Provide the [X, Y] coordinate of the cell's center where the given text is located.  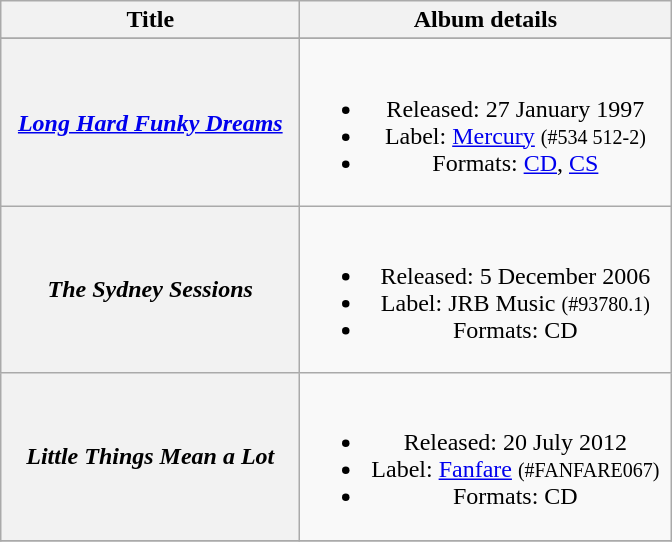
Released: 5 December 2006Label: JRB Music (#93780.1)Formats: CD [486, 290]
The Sydney Sessions [150, 290]
Title [150, 20]
Little Things Mean a Lot [150, 456]
Released: 20 July 2012Label: Fanfare (#FANFARE067)Formats: CD [486, 456]
Released: 27 January 1997Label: Mercury (#534 512-2)Formats: CD, CS [486, 122]
Album details [486, 20]
Long Hard Funky Dreams [150, 122]
